Find where the given text appears and provide that cell's center as (X, Y) coordinate. 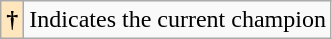
Indicates the current champion (178, 20)
† (12, 20)
